For the text-containing cell, return its midpoint in (x, y) coordinate format. 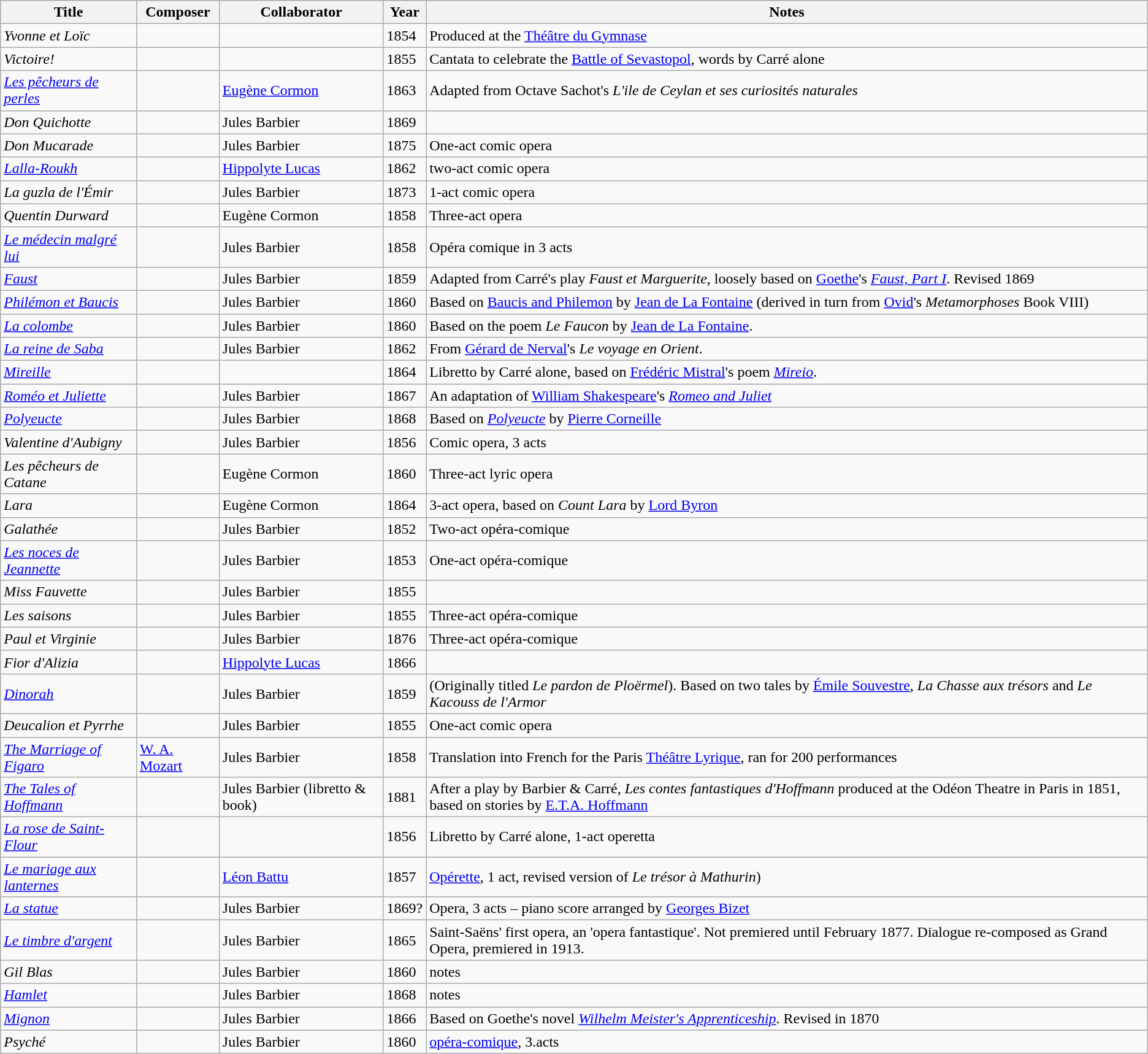
The Tales of Hoffmann (69, 798)
1881 (405, 798)
Les pêcheurs de Catane (69, 474)
1875 (405, 145)
Gil Blas (69, 972)
Philémon et Baucis (69, 302)
Galathée (69, 529)
Fior d'Alizia (69, 662)
Cantata to celebrate the Battle of Sevastopol, words by Carré alone (787, 59)
Psyché (69, 1042)
1869? (405, 909)
1853 (405, 561)
Les pêcheurs de perles (69, 91)
1854 (405, 36)
Don Mucarade (69, 145)
opéra-comique, 3.acts (787, 1042)
Adapted from Carré's play Faust et Marguerite, loosely based on Goethe's Faust, Part I. Revised 1869 (787, 279)
Lalla-Roukh (69, 169)
Paul et Virginie (69, 639)
Le mariage aux lanternes (69, 877)
Notes (787, 12)
Faust (69, 279)
Les noces de Jeannette (69, 561)
Mignon (69, 1018)
Victoire! (69, 59)
1852 (405, 529)
Deucalion et Pyrrhe (69, 725)
Le timbre d'argent (69, 940)
Polyeucte (69, 419)
Hamlet (69, 995)
Adapted from Octave Sachot's L'ile de Ceylan et ses curiosités naturales (787, 91)
Roméo et Juliette (69, 396)
One-act opéra-comique (787, 561)
Collaborator (301, 12)
The Marriage of Figaro (69, 757)
Based on the poem Le Faucon by Jean de La Fontaine. (787, 326)
Léon Battu (301, 877)
La statue (69, 909)
Libretto by Carré alone, based on Frédéric Mistral's poem Mireio. (787, 372)
Title (69, 12)
1865 (405, 940)
Based on Baucis and Philemon by Jean de La Fontaine (derived in turn from Ovid's Metamorphoses Book VIII) (787, 302)
Opéra comique in 3 acts (787, 247)
Translation into French for the Paris Théâtre Lyrique, ran for 200 performances (787, 757)
Le médecin malgré lui (69, 247)
Jules Barbier (libretto & book) (301, 798)
Based on Goethe's novel Wilhelm Meister's Apprenticeship. Revised in 1870 (787, 1018)
Composer (178, 12)
Opérette, 1 act, revised version of Le trésor à Mathurin) (787, 877)
An adaptation of William Shakespeare's Romeo and Juliet (787, 396)
Opera, 3 acts – piano score arranged by Georges Bizet (787, 909)
La guzla de l'Émir (69, 192)
Lara (69, 506)
Produced at the Théâtre du Gymnase (787, 36)
Miss Fauvette (69, 592)
W. A. Mozart (178, 757)
1-act comic opera (787, 192)
Saint-Saëns' first opera, an 'opera fantastique'. Not premiered until February 1877. Dialogue re-composed as Grand Opera, premiered in 1913. (787, 940)
1873 (405, 192)
(Originally titled Le pardon de Ploërmel). Based on two tales by Émile Souvestre, La Chasse aux trésors and Le Kacouss de l'Armor (787, 693)
1867 (405, 396)
Yvonne et Loïc (69, 36)
Three-act lyric opera (787, 474)
Libretto by Carré alone, 1-act operetta (787, 837)
Year (405, 12)
1857 (405, 877)
1863 (405, 91)
Dinorah (69, 693)
Three-act opera (787, 215)
Two-act opéra-comique (787, 529)
La colombe (69, 326)
From Gérard de Nerval's Le voyage en Orient. (787, 349)
Don Quichotte (69, 122)
Mireille (69, 372)
Comic opera, 3 acts (787, 442)
1876 (405, 639)
Quentin Durward (69, 215)
La reine de Saba (69, 349)
3-act opera, based on Count Lara by Lord Byron (787, 506)
two-act comic opera (787, 169)
Valentine d'Aubigny (69, 442)
Based on Polyeucte by Pierre Corneille (787, 419)
1869 (405, 122)
Les saisons (69, 615)
La rose de Saint-Flour (69, 837)
